Return the (x, y) coordinate for the center point of the cell that contains the specified text.  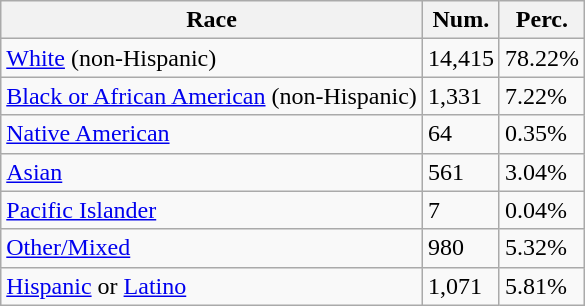
3.04% (542, 172)
White (non-Hispanic) (212, 58)
1,331 (460, 96)
1,071 (460, 286)
Native American (212, 134)
561 (460, 172)
7 (460, 210)
Race (212, 20)
64 (460, 134)
980 (460, 248)
0.04% (542, 210)
5.32% (542, 248)
14,415 (460, 58)
5.81% (542, 286)
Hispanic or Latino (212, 286)
7.22% (542, 96)
Pacific Islander (212, 210)
0.35% (542, 134)
Perc. (542, 20)
Other/Mixed (212, 248)
78.22% (542, 58)
Num. (460, 20)
Black or African American (non-Hispanic) (212, 96)
Asian (212, 172)
